Extract the [x, y] coordinate from the center of the cell holding the provided text.  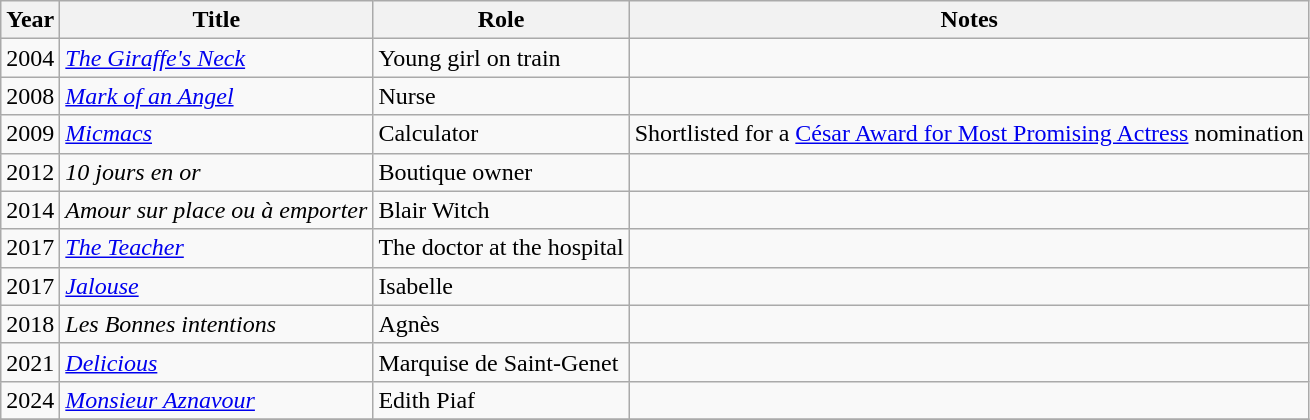
2021 [30, 362]
2014 [30, 210]
2018 [30, 324]
Edith Piaf [501, 400]
Year [30, 20]
2012 [30, 172]
Notes [969, 20]
2009 [30, 134]
The Teacher [216, 248]
The doctor at the hospital [501, 248]
Young girl on train [501, 58]
The Giraffe's Neck [216, 58]
Title [216, 20]
Calculator [501, 134]
Agnès [501, 324]
Monsieur Aznavour [216, 400]
Blair Witch [501, 210]
Micmacs [216, 134]
Shortlisted for a César Award for Most Promising Actress nomination [969, 134]
Mark of an Angel [216, 96]
Role [501, 20]
Isabelle [501, 286]
Jalouse [216, 286]
2004 [30, 58]
Delicious [216, 362]
Amour sur place ou à emporter [216, 210]
Les Bonnes intentions [216, 324]
10 jours en or [216, 172]
Marquise de Saint-Genet [501, 362]
Boutique owner [501, 172]
2008 [30, 96]
2024 [30, 400]
Nurse [501, 96]
